Detect which cell encompasses the target text, then output its [x, y] center coordinate. 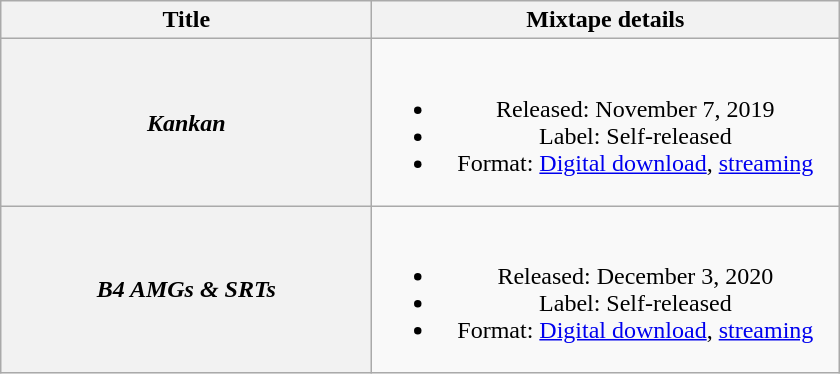
Mixtape details [606, 20]
Kankan [186, 122]
Released: November 7, 2019Label: Self-releasedFormat: Digital download, streaming [606, 122]
Title [186, 20]
Released: December 3, 2020Label: Self-releasedFormat: Digital download, streaming [606, 290]
B4 AMGs & SRTs [186, 290]
